Provide the (X, Y) coordinate of the cell's center where the given text is located.  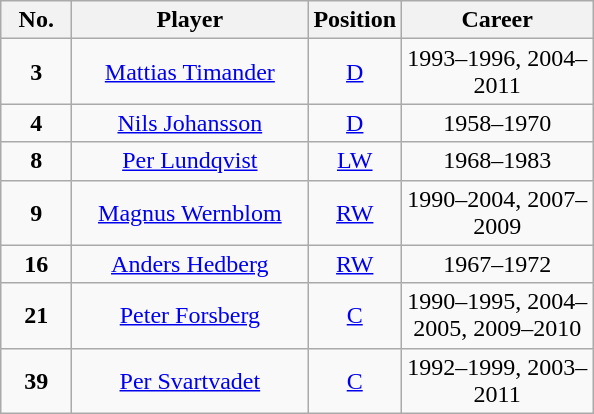
16 (36, 264)
3 (36, 72)
39 (36, 380)
Peter Forsberg (190, 316)
Magnus Wernblom (190, 212)
Player (190, 20)
9 (36, 212)
Position (355, 20)
Per Lundqvist (190, 161)
LW (355, 161)
1958–1970 (498, 123)
Career (498, 20)
8 (36, 161)
1990–1995, 2004–2005, 2009–2010 (498, 316)
4 (36, 123)
21 (36, 316)
1968–1983 (498, 161)
No. (36, 20)
Anders Hedberg (190, 264)
Mattias Timander (190, 72)
Nils Johansson (190, 123)
Per Svartvadet (190, 380)
1992–1999, 2003–2011 (498, 380)
1993–1996, 2004–2011 (498, 72)
1990–2004, 2007–2009 (498, 212)
1967–1972 (498, 264)
